Detect which cell encompasses the target text, then output its (x, y) center coordinate. 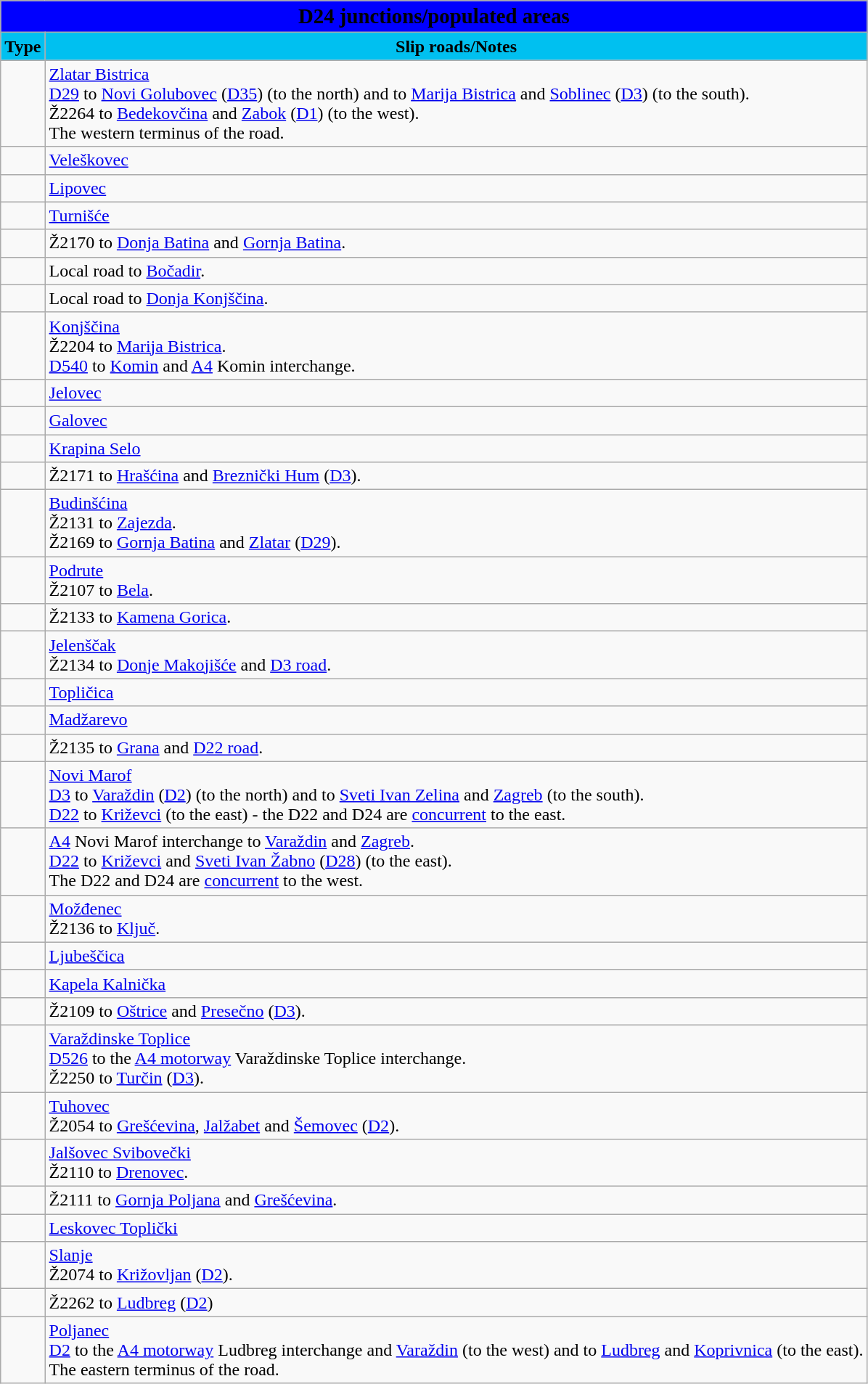
Varaždinske Toplice D526 to the A4 motorway Varaždinske Toplice interchange.Ž2250 to Turčin (D3). (456, 1058)
Ž2133 to Kamena Gorica. (456, 618)
Veleškovec (456, 160)
Local road to Donja Konjščina. (456, 298)
Ž2109 to Oštrice and Presečno (D3). (456, 1011)
Ž2262 to Ludbreg (D2) (456, 1303)
Jelovec (456, 393)
PodruteŽ2107 to Bela. (456, 581)
Ž2171 to Hrašćina and Breznički Hum (D3). (456, 476)
JelenščakŽ2134 to Donje Makojišće and D3 road. (456, 655)
Madžarevo (456, 720)
SlanjeŽ2074 to Križovljan (D2). (456, 1266)
Type (23, 46)
Galovec (456, 420)
Ž2111 to Gornja Poljana and Grešćevina. (456, 1200)
D24 junctions/populated areas (434, 17)
Lipovec (456, 188)
Ž2135 to Grana and D22 road. (456, 748)
Krapina Selo (456, 448)
Ž2170 to Donja Batina and Gornja Batina. (456, 243)
Leskovec Toplički (456, 1228)
Topličica (456, 692)
Jalšovec SvibovečkiŽ2110 to Drenovec. (456, 1163)
TuhovecŽ2054 to Grešćevina, Jalžabet and Šemovec (D2). (456, 1115)
KonjščinaŽ2204 to Marija Bistrica. D540 to Komin and A4 Komin interchange. (456, 345)
MožđenecŽ2136 to Ključ. (456, 919)
BudinšćinaŽ2131 to Zajezda.Ž2169 to Gornja Batina and Zlatar (D29). (456, 523)
Kapela Kalnička (456, 983)
Local road to Bočadir. (456, 271)
Ljubeščica (456, 956)
Turnišće (456, 216)
Slip roads/Notes (456, 46)
